Return [x, y] of the center of cell containing provided text 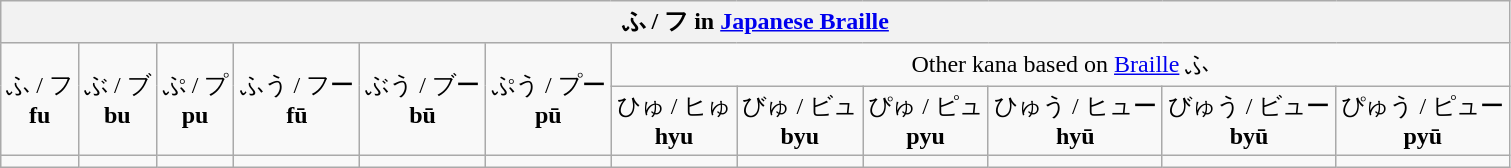
ぴゅう / ピュー pyū [1423, 121]
ひゅう / ヒュー hyū [1075, 121]
ひゅ / ヒゅ hyu [674, 121]
ぷ / プ pu [195, 99]
ふ / フ fu [40, 99]
びゅう / ビュー byū [1249, 121]
ぷう / プー pū [548, 99]
ふ / フ in Japanese Braille [756, 22]
ぴゅ / ピュ pyu [926, 121]
ふう / フー fū [297, 99]
ぶ / ブ bu [117, 99]
ぶう / ブー bū [423, 99]
びゅ / ビュ byu [800, 121]
Other kana based on Braille ふ [1060, 64]
